Return the (x, y) coordinate for the center point of the cell that contains the specified text.  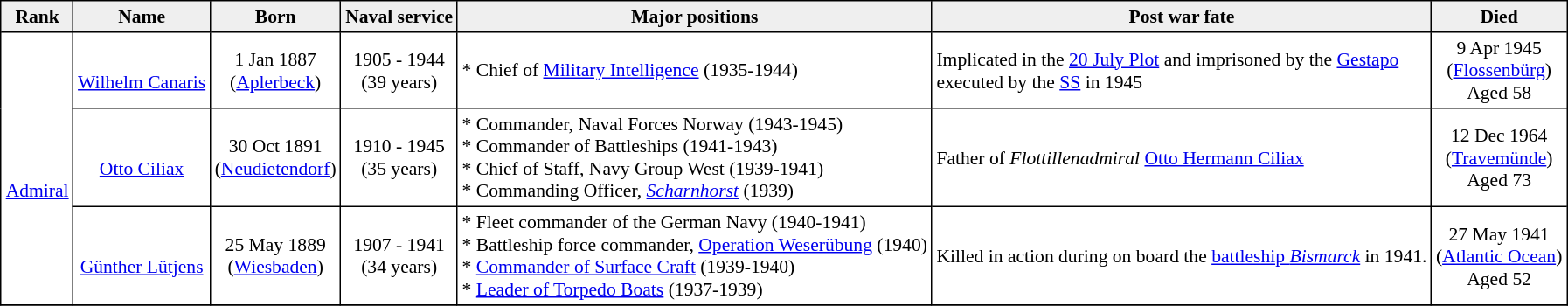
9 Apr 1945(Flossenbürg)Aged 58 (1500, 70)
Father of Flottillenadmiral Otto Hermann Ciliax (1182, 157)
Wilhelm Canaris (142, 70)
Name (142, 17)
* Chief of Military Intelligence (1935-1944) (694, 70)
Otto Ciliax (142, 157)
Rank (37, 17)
Born (275, 17)
Günther Lütjens (142, 255)
Killed in action during on board the battleship Bismarck in 1941. (1182, 255)
25 May 1889(Wiesbaden) (275, 255)
Implicated in the 20 July Plot and imprisoned by the Gestapoexecuted by the SS in 1945 (1182, 70)
1 Jan 1887(Aplerbeck) (275, 70)
Admiral (37, 169)
Died (1500, 17)
1910 - 1945(35 years) (399, 157)
Naval service (399, 17)
Major positions (694, 17)
1905 - 1944(39 years) (399, 70)
12 Dec 1964(Travemünde)Aged 73 (1500, 157)
27 May 1941(Atlantic Ocean)Aged 52 (1500, 255)
Post war fate (1182, 17)
30 Oct 1891(Neudietendorf) (275, 157)
1907 - 1941(34 years) (399, 255)
